Scan for the cell matching the given text and deliver its [X, Y] coordinate at center. 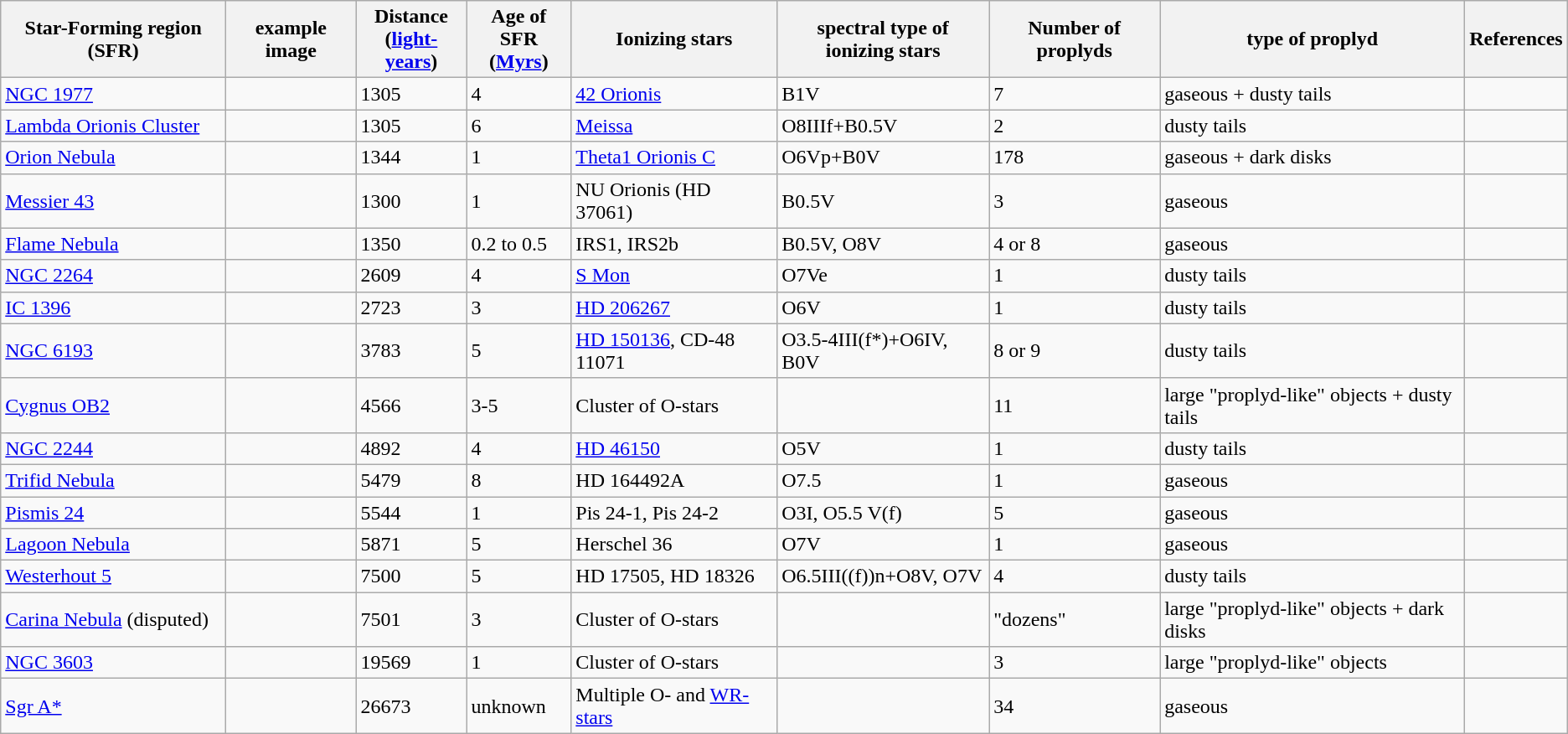
NGC 3603 [114, 663]
NU Orionis (HD 37061) [674, 201]
HD 17505, HD 18326 [674, 576]
3-5 [519, 406]
O6Vp+B0V [883, 158]
HD 46150 [674, 448]
34 [1075, 706]
O6.5III((f))n+O8V, O7V [883, 576]
2 [1075, 126]
"dozens" [1075, 620]
IRS1, IRS2b [674, 244]
Trifid Nebula [114, 480]
3783 [411, 350]
O7V [883, 545]
type of proplyd [1313, 39]
NGC 2264 [114, 276]
1350 [411, 244]
Meissa [674, 126]
Theta1 Orionis C [674, 158]
HD 206267 [674, 308]
unknown [519, 706]
8 or 9 [1075, 350]
Orion Nebula [114, 158]
O8IIIf+B0.5V [883, 126]
4566 [411, 406]
19569 [411, 663]
large "proplyd-like" objects + dusty tails [1313, 406]
HD 150136, CD-48 11071 [674, 350]
8 [519, 480]
Sgr A* [114, 706]
5871 [411, 545]
Distance(light-years) [411, 39]
NGC 1977 [114, 94]
large "proplyd-like" objects + dark disks [1313, 620]
Pismis 24 [114, 512]
Carina Nebula (disputed) [114, 620]
Messier 43 [114, 201]
spectral type ofionizing stars [883, 39]
1344 [411, 158]
S Mon [674, 276]
Flame Nebula [114, 244]
O6V [883, 308]
large "proplyd-like" objects [1313, 663]
42 Orionis [674, 94]
B0.5V, O8V [883, 244]
O5V [883, 448]
1300 [411, 201]
References [1516, 39]
26673 [411, 706]
11 [1075, 406]
example image [291, 39]
7501 [411, 620]
B0.5V [883, 201]
HD 164492A [674, 480]
Star-Forming region (SFR) [114, 39]
Ionizing stars [674, 39]
Lagoon Nebula [114, 545]
7 [1075, 94]
O3.5-4III(f*)+O6IV, B0V [883, 350]
Multiple O- and WR-stars [674, 706]
IC 1396 [114, 308]
NGC 6193 [114, 350]
Number of proplyds [1075, 39]
O7.5 [883, 480]
5544 [411, 512]
gaseous + dark disks [1313, 158]
178 [1075, 158]
Westerhout 5 [114, 576]
NGC 2244 [114, 448]
Herschel 36 [674, 545]
2609 [411, 276]
B1V [883, 94]
O7Ve [883, 276]
Lambda Orionis Cluster [114, 126]
0.2 to 0.5 [519, 244]
6 [519, 126]
4892 [411, 448]
2723 [411, 308]
7500 [411, 576]
gaseous + dusty tails [1313, 94]
Cygnus OB2 [114, 406]
4 or 8 [1075, 244]
5479 [411, 480]
Pis 24-1, Pis 24-2 [674, 512]
O3I, O5.5 V(f) [883, 512]
Age of SFR(Myrs) [519, 39]
